For the text-containing cell, return its midpoint in [x, y] coordinate format. 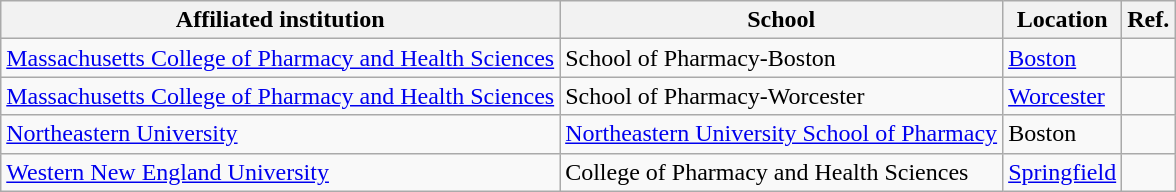
Ref. [1148, 20]
School of Pharmacy-Boston [782, 58]
Location [1062, 20]
Worcester [1062, 96]
College of Pharmacy and Health Sciences [782, 172]
Northeastern University School of Pharmacy [782, 134]
Western New England University [280, 172]
School [782, 20]
School of Pharmacy-Worcester [782, 96]
Northeastern University [280, 134]
Affiliated institution [280, 20]
Springfield [1062, 172]
